Locate the cell with the specified text and output its (x, y) center coordinate. 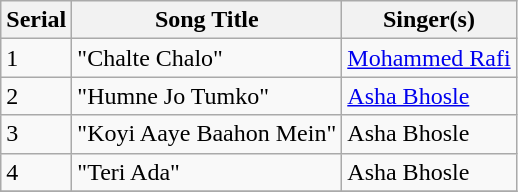
"Chalte Chalo" (207, 58)
4 (36, 172)
"Koyi Aaye Baahon Mein" (207, 134)
Serial (36, 20)
1 (36, 58)
Singer(s) (429, 20)
Song Title (207, 20)
Mohammed Rafi (429, 58)
"Teri Ada" (207, 172)
3 (36, 134)
2 (36, 96)
"Humne Jo Tumko" (207, 96)
